Return the [X, Y] coordinate for the center point of the cell that contains the specified text.  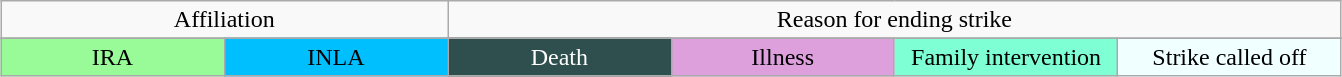
Strike called off [1230, 57]
Illness [782, 57]
IRA [112, 57]
Reason for ending strike [895, 19]
Affiliation [224, 19]
Death [560, 57]
INLA [336, 57]
Family intervention [1006, 57]
